Return [X, Y] of the center of cell containing provided text 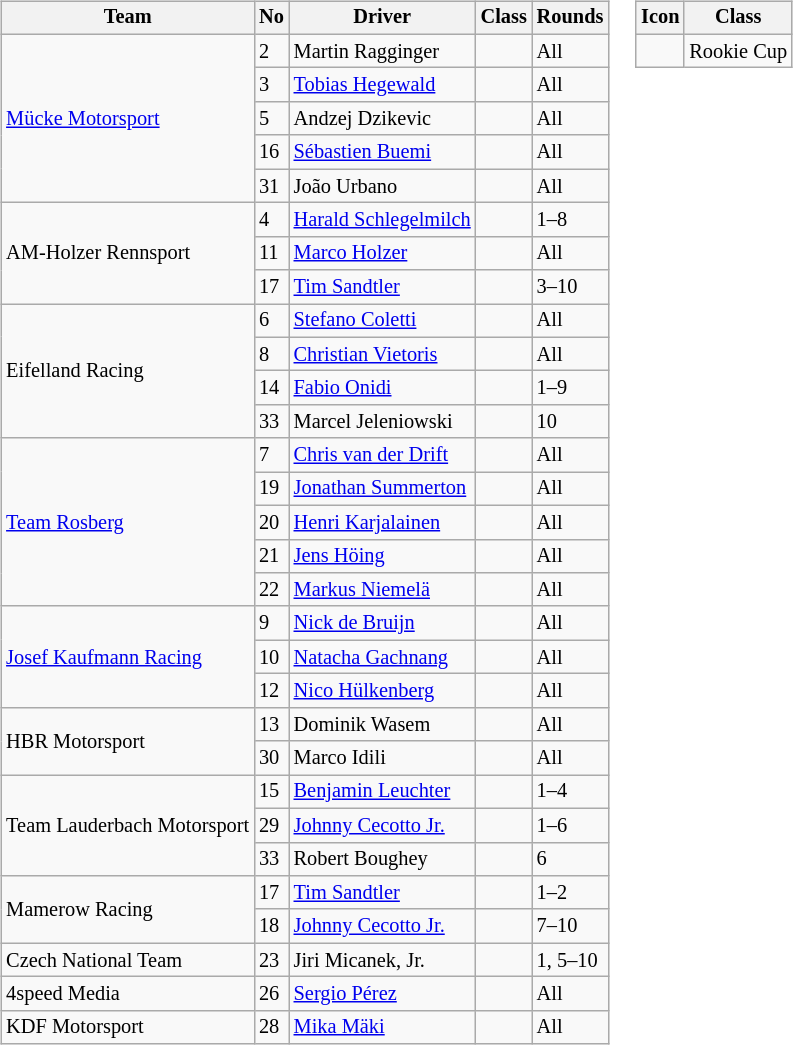
João Urbano [382, 186]
Natacha Gachnang [382, 657]
9 [272, 623]
Nick de Bruijn [382, 623]
28 [272, 1027]
3–10 [570, 287]
15 [272, 792]
Marco Holzer [382, 253]
Robert Boughey [382, 859]
1, 5–10 [570, 960]
Mika Mäki [382, 1027]
Chris van der Drift [382, 455]
12 [272, 691]
13 [272, 724]
AM-Holzer Rennsport [128, 254]
Czech National Team [128, 960]
4speed Media [128, 994]
Martin Ragginger [382, 51]
11 [272, 253]
Jiri Micanek, Jr. [382, 960]
Sébastien Buemi [382, 152]
20 [272, 522]
30 [272, 758]
Rounds [570, 18]
22 [272, 590]
Nico Hülkenberg [382, 691]
1–6 [570, 825]
14 [272, 388]
Team [128, 18]
Dominik Wasem [382, 724]
1–2 [570, 893]
Stefano Coletti [382, 321]
23 [272, 960]
26 [272, 994]
7–10 [570, 926]
5 [272, 119]
Harald Schlegelmilch [382, 220]
Eifelland Racing [128, 372]
Mamerow Racing [128, 910]
Driver [382, 18]
Benjamin Leuchter [382, 792]
31 [272, 186]
29 [272, 825]
Christian Vietoris [382, 354]
19 [272, 489]
1–4 [570, 792]
Tobias Hegewald [382, 85]
Mücke Motorsport [128, 118]
Team Lauderbach Motorsport [128, 826]
2 [272, 51]
8 [272, 354]
1–9 [570, 388]
3 [272, 85]
HBR Motorsport [128, 740]
Markus Niemelä [382, 590]
Jens Höing [382, 556]
KDF Motorsport [128, 1027]
Marco Idili [382, 758]
Team Rosberg [128, 522]
7 [272, 455]
Sergio Pérez [382, 994]
Rookie Cup [738, 51]
Josef Kaufmann Racing [128, 656]
No [272, 18]
Henri Karjalainen [382, 522]
Andzej Dzikevic [382, 119]
4 [272, 220]
16 [272, 152]
Jonathan Summerton [382, 489]
21 [272, 556]
1–8 [570, 220]
Fabio Onidi [382, 388]
Icon [660, 18]
Marcel Jeleniowski [382, 422]
18 [272, 926]
